For the text-containing cell, return its midpoint in (X, Y) coordinate format. 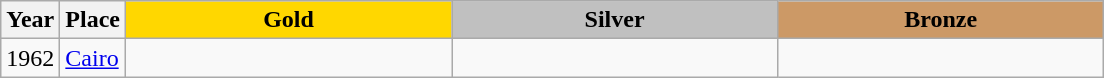
Place (93, 20)
Bronze (941, 20)
Gold (289, 20)
Year (30, 20)
Cairo (93, 58)
Silver (615, 20)
1962 (30, 58)
